Locate the cell with the specified text and output its [X, Y] center coordinate. 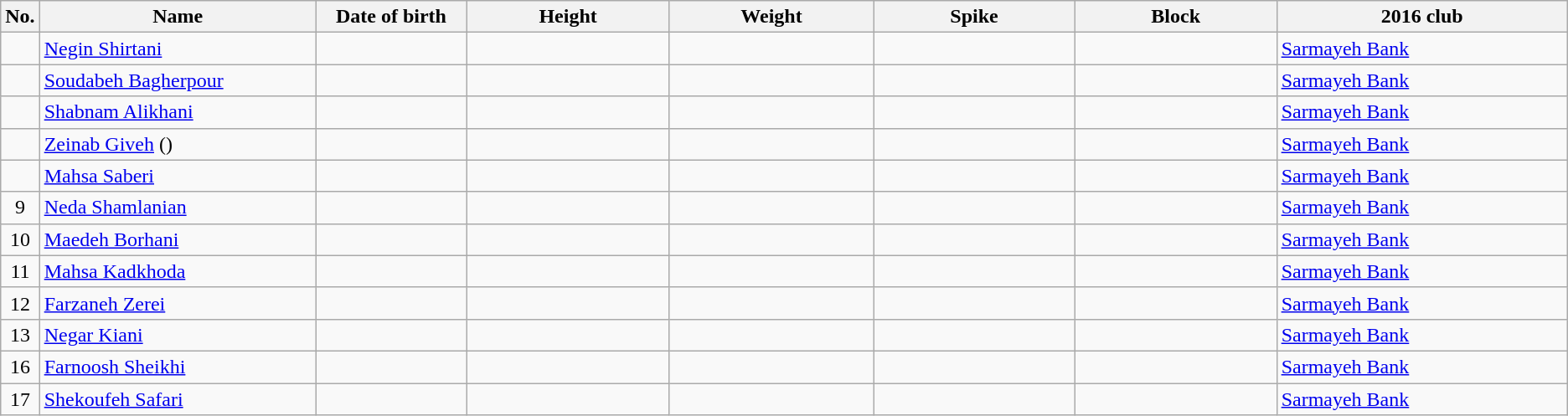
Mahsa Kadkhoda [178, 271]
No. [20, 17]
Name [178, 17]
Shekoufeh Safari [178, 399]
Mahsa Saberi [178, 176]
9 [20, 208]
Weight [771, 17]
Farzaneh Zerei [178, 303]
Zeinab Giveh () [178, 144]
Date of birth [391, 17]
12 [20, 303]
Block [1176, 17]
2016 club [1422, 17]
Height [568, 17]
Negar Kiani [178, 335]
16 [20, 367]
Shabnam Alikhani [178, 112]
10 [20, 239]
11 [20, 271]
Farnoosh Sheikhi [178, 367]
Negin Shirtani [178, 49]
Soudabeh Bagherpour [178, 80]
13 [20, 335]
17 [20, 399]
Spike [975, 17]
Maedeh Borhani [178, 239]
Neda Shamlanian [178, 208]
